Identify which cell holds the provided text, then report its (x, y) central coordinate. 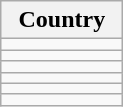
Country (62, 20)
